Extract the (x, y) coordinate from the center of the cell holding the provided text.  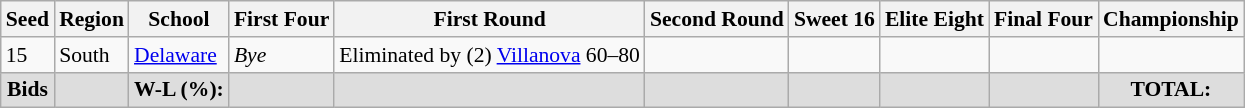
Seed (28, 19)
Bye (282, 55)
School (179, 19)
15 (28, 55)
First Four (282, 19)
Final Four (1044, 19)
Elite Eight (934, 19)
Second Round (717, 19)
Delaware (179, 55)
South (92, 55)
Region (92, 19)
Bids (28, 90)
W-L (%): (179, 90)
Eliminated by (2) Villanova 60–80 (490, 55)
First Round (490, 19)
Championship (1171, 19)
Sweet 16 (834, 19)
TOTAL: (1171, 90)
